Return the (x, y) coordinate for the center point of the cell that contains the specified text.  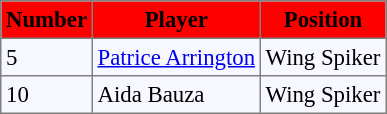
Patrice Arrington (176, 57)
Position (322, 20)
Aida Bauza (176, 95)
Player (176, 20)
Number (47, 20)
10 (47, 95)
5 (47, 57)
